Extract the (X, Y) coordinate from the center of the cell holding the provided text.  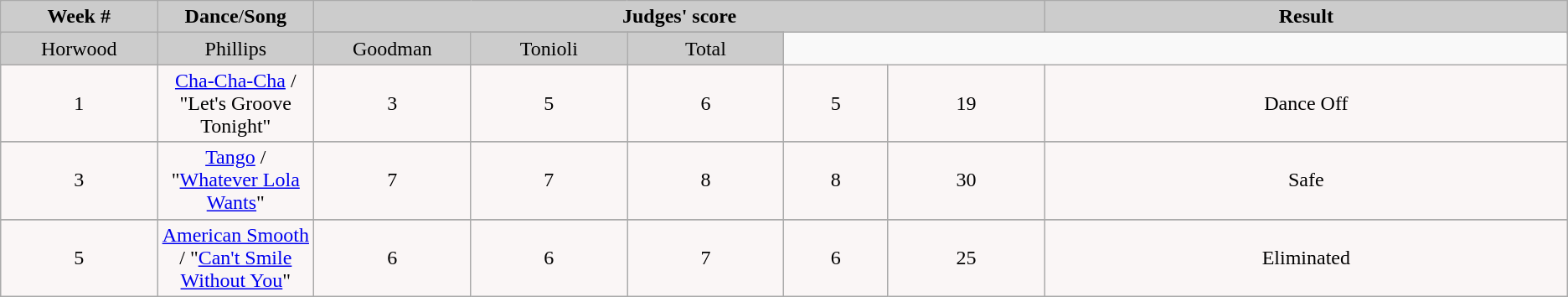
Dance Off (1306, 103)
Tango / "Whatever Lola Wants" (236, 180)
Result (1306, 17)
Judges' score (680, 17)
American Smooth / "Can't Smile Without You" (236, 258)
Week # (79, 17)
Tonioli (549, 49)
Dance/Song (236, 17)
30 (967, 180)
Safe (1306, 180)
Goodman (392, 49)
25 (967, 258)
Cha-Cha-Cha / "Let's Groove Tonight" (236, 103)
Horwood (79, 49)
Total (705, 49)
19 (967, 103)
1 (79, 103)
Eliminated (1306, 258)
Phillips (236, 49)
